Search for the cell housing the specified text and yield its (x, y) center coordinate. 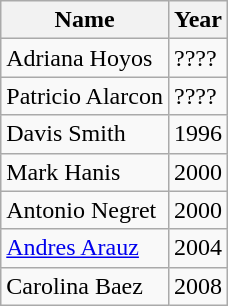
2008 (198, 286)
Andres Arauz (85, 248)
1996 (198, 134)
Patricio Alarcon (85, 96)
Adriana Hoyos (85, 58)
Antonio Negret (85, 210)
Davis Smith (85, 134)
Year (198, 20)
2004 (198, 248)
Mark Hanis (85, 172)
Name (85, 20)
Carolina Baez (85, 286)
